Provide the (X, Y) coordinate of the cell's center where the given text is located.  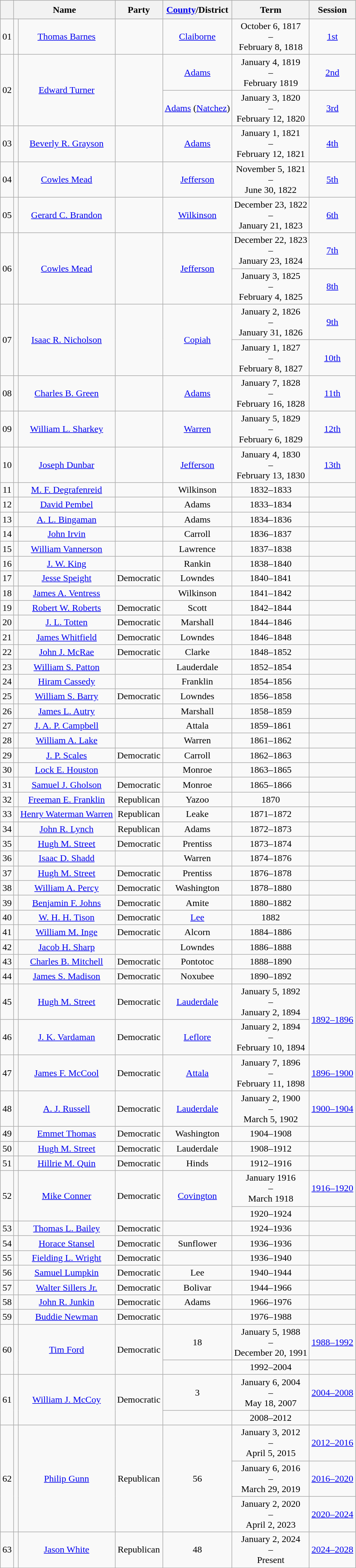
06 (7, 268)
Beverly R. Grayson (67, 144)
January 4, 1819–February 1819 (271, 72)
William M. Inge (67, 932)
1892–1896 (332, 1020)
39 (7, 903)
January 7, 1896–February 11, 1898 (271, 1073)
Party (139, 10)
Hillrie M. Quin (67, 1163)
James S. Madison (67, 977)
46 (7, 1037)
Alcorn (197, 932)
41 (7, 932)
20 (7, 622)
Fielding L. Wright (67, 1258)
1852–1854 (271, 667)
2008–2012 (271, 1418)
January 5, 1892–January 2, 1894 (271, 1002)
Edward Turner (67, 90)
21 (7, 637)
1884–1886 (271, 932)
43 (7, 962)
1863–1865 (271, 770)
January 6, 2016–March 29, 2019 (271, 1479)
17 (7, 578)
Session (332, 10)
15 (7, 549)
J. A. P. Campbell (67, 726)
19 (7, 608)
57 (7, 1287)
1833–1834 (271, 505)
33 (7, 814)
December 23, 1822–January 21, 1823 (271, 215)
1838–1840 (271, 564)
30 (7, 770)
Charles B. Green (67, 393)
24 (7, 681)
Yazoo (197, 799)
A. L. Bingaman (67, 519)
County/District (197, 10)
Leake (197, 814)
28 (7, 741)
Bolivar (197, 1287)
3 (197, 1393)
8th (332, 286)
Jacob H. Sharp (67, 947)
1992–2004 (271, 1367)
Isaac R. Nicholson (67, 340)
1878–1880 (271, 888)
J. K. Vardaman (67, 1037)
Philip Gunn (67, 1479)
38 (7, 888)
W. H. H. Tison (67, 917)
27 (7, 726)
1836–1837 (271, 534)
William A. Percy (67, 888)
Scott (197, 608)
A. J. Russell (67, 1109)
1904–1908 (271, 1134)
Samuel J. Gholson (67, 785)
58 (7, 1302)
M. F. Degrafenreid (67, 490)
January 3, 1820–February 12, 1820 (271, 108)
1876–1878 (271, 873)
1834–1836 (271, 519)
Lawrence (197, 549)
40 (7, 917)
1888–1890 (271, 962)
26 (7, 711)
05 (7, 215)
63 (7, 1550)
December 22, 1823–January 23, 1824 (271, 251)
1842–1844 (271, 608)
William S. Patton (67, 667)
1920–1924 (271, 1214)
1936–1936 (271, 1243)
October 6, 1817–February 8, 1818 (271, 37)
John R. Junkin (67, 1302)
04 (7, 179)
55 (7, 1258)
49 (7, 1134)
Gerard C. Brandon (67, 215)
Lock E. Houston (67, 770)
Franklin (197, 681)
January 1, 1827–February 8, 1827 (271, 358)
13 (7, 519)
31 (7, 785)
1940–1944 (271, 1272)
William L. Sharkey (67, 429)
Hinds (197, 1163)
John J. McRae (67, 652)
7th (332, 251)
2012–2016 (332, 1443)
1840–1841 (271, 578)
23 (7, 667)
1882 (271, 917)
34 (7, 829)
53 (7, 1228)
1966–1976 (271, 1302)
January 2, 2020–April 2, 2023 (271, 1514)
David Pembel (67, 505)
1861–1862 (271, 741)
John R. Lynch (67, 829)
1865–1866 (271, 785)
47 (7, 1073)
36 (7, 858)
Rankin (197, 564)
5th (332, 179)
3rd (332, 108)
J. L. Totten (67, 622)
1916–1920 (332, 1188)
52 (7, 1196)
50 (7, 1148)
07 (7, 340)
59 (7, 1317)
01 (7, 37)
November 5, 1821–June 30, 1822 (271, 179)
William J. McCoy (67, 1400)
January 2, 1900–March 5, 1902 (271, 1109)
Freeman E. Franklin (67, 799)
Copiah (197, 340)
Sunflower (197, 1243)
9th (332, 322)
Mike Conner (67, 1196)
Jason White (67, 1550)
1832–1833 (271, 490)
1873–1874 (271, 844)
William Vannerson (67, 549)
4th (332, 144)
Hiram Cassedy (67, 681)
1862–1863 (271, 755)
02 (7, 90)
Clarke (197, 652)
January 5, 1829–February 6, 1829 (271, 429)
January 3, 2012–April 5, 2015 (271, 1443)
03 (7, 144)
2024–2028 (332, 1550)
January 7, 1828–February 16, 1828 (271, 393)
Henry Waterman Warren (67, 814)
William S. Barry (67, 696)
2020–2024 (332, 1514)
1900–1904 (332, 1109)
61 (7, 1400)
Walter Sillers Jr. (67, 1287)
James L. Autry (67, 711)
09 (7, 429)
25 (7, 696)
32 (7, 799)
12th (332, 429)
1856–1858 (271, 696)
January 2, 1826–January 31, 1826 (271, 322)
1912–1916 (271, 1163)
16 (7, 564)
Adams (Natchez) (197, 108)
J. W. King (67, 564)
January 6, 2004–May 18, 2007 (271, 1393)
29 (7, 755)
Claiborne (197, 37)
42 (7, 947)
44 (7, 977)
54 (7, 1243)
Covington (197, 1196)
10th (332, 358)
1859–1861 (271, 726)
John Irvin (67, 534)
1846–1848 (271, 637)
Buddie Newman (67, 1317)
January 1, 1821–February 12, 1821 (271, 144)
Robert W. Roberts (67, 608)
22 (7, 652)
Thomas Barnes (67, 37)
Term (271, 10)
1874–1876 (271, 858)
1844–1846 (271, 622)
Samuel Lumpkin (67, 1272)
Thomas L. Bailey (67, 1228)
1871–1872 (271, 814)
1st (332, 37)
1976–1988 (271, 1317)
January 5, 1988–December 20, 1991 (271, 1342)
James A. Ventress (67, 593)
08 (7, 393)
11th (332, 393)
January 3, 1825–February 4, 1825 (271, 286)
1908–1912 (271, 1148)
Tim Ford (67, 1350)
William A. Lake (67, 741)
62 (7, 1479)
6th (332, 215)
Jesse Speight (67, 578)
35 (7, 844)
10 (7, 465)
51 (7, 1163)
Joseph Dunbar (67, 465)
2016–2020 (332, 1479)
1848–1852 (271, 652)
1880–1882 (271, 903)
James Whitfield (67, 637)
Amite (197, 903)
James F. McCool (67, 1073)
January 1916–March 1918 (271, 1188)
12 (7, 505)
1858–1859 (271, 711)
1988–1992 (332, 1342)
11 (7, 490)
Noxubee (197, 977)
1870 (271, 799)
Benjamin F. Johns (67, 903)
January 2, 2024–Present (271, 1550)
Pontotoc (197, 962)
January 2, 1894–February 10, 1894 (271, 1037)
2nd (332, 72)
13th (332, 465)
2004–2008 (332, 1393)
45 (7, 1002)
1896–1900 (332, 1073)
Charles B. Mitchell (67, 962)
60 (7, 1350)
1890–1892 (271, 977)
Isaac D. Shadd (67, 858)
1944–1966 (271, 1287)
1924–1936 (271, 1228)
J. P. Scales (67, 755)
1854–1856 (271, 681)
Leflore (197, 1037)
37 (7, 873)
1837–1838 (271, 549)
Emmet Thomas (67, 1134)
1886–1888 (271, 947)
1841–1842 (271, 593)
Horace Stansel (67, 1243)
Name (64, 10)
January 4, 1830–February 13, 1830 (271, 465)
14 (7, 534)
1872–1873 (271, 829)
1936–1940 (271, 1258)
